Capture the cell that displays the provided text and extract its [X, Y] central coordinate. 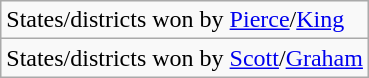
States/districts won by Pierce/King [185, 20]
States/districts won by Scott/Graham [185, 58]
